Capture the cell that displays the provided text and extract its [X, Y] central coordinate. 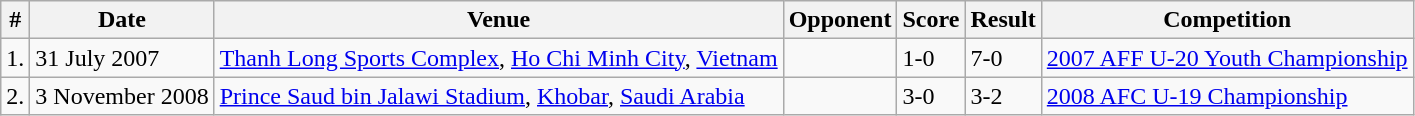
7-0 [1003, 58]
2. [16, 96]
Score [931, 20]
2008 AFC U-19 Championship [1227, 96]
Prince Saud bin Jalawi Stadium, Khobar, Saudi Arabia [498, 96]
2007 AFF U-20 Youth Championship [1227, 58]
Thanh Long Sports Complex, Ho Chi Minh City, Vietnam [498, 58]
Result [1003, 20]
31 July 2007 [122, 58]
1. [16, 58]
Venue [498, 20]
3-2 [1003, 96]
Opponent [840, 20]
Date [122, 20]
1-0 [931, 58]
3-0 [931, 96]
Competition [1227, 20]
3 November 2008 [122, 96]
# [16, 20]
